Identify which cell holds the provided text, then report its [X, Y] central coordinate. 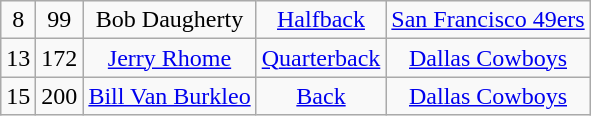
Bill Van Burkleo [170, 96]
San Francisco 49ers [488, 20]
8 [18, 20]
Bob Daugherty [170, 20]
Halfback [321, 20]
99 [60, 20]
15 [18, 96]
172 [60, 58]
13 [18, 58]
Jerry Rhome [170, 58]
Back [321, 96]
200 [60, 96]
Quarterback [321, 58]
